Output the (x, y) coordinate of the center of the cell containing the given text.  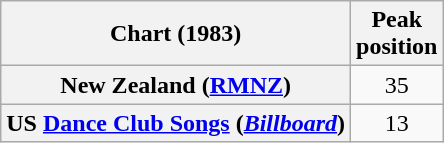
US Dance Club Songs (Billboard) (176, 123)
13 (397, 123)
New Zealand (RMNZ) (176, 85)
Peakposition (397, 34)
Chart (1983) (176, 34)
35 (397, 85)
